Locate the cell with the specified text and output its (X, Y) center coordinate. 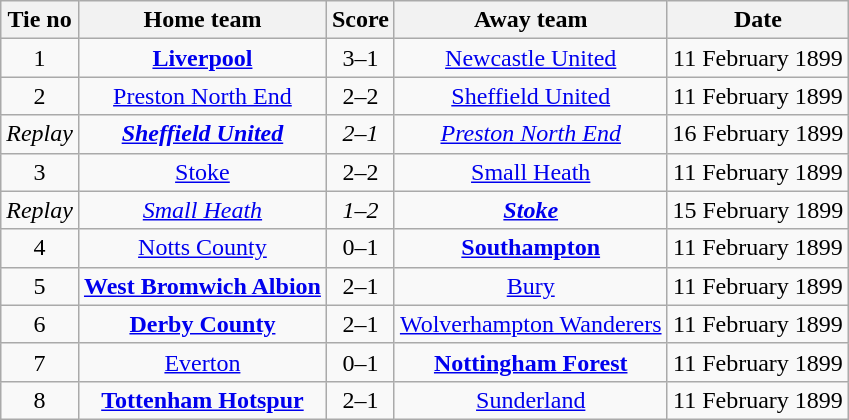
1–2 (360, 210)
Bury (530, 286)
Away team (530, 20)
3 (40, 172)
Everton (202, 362)
4 (40, 248)
West Bromwich Albion (202, 286)
Date (758, 20)
Sunderland (530, 400)
Derby County (202, 324)
15 February 1899 (758, 210)
1 (40, 58)
Newcastle United (530, 58)
Tie no (40, 20)
6 (40, 324)
2 (40, 96)
Liverpool (202, 58)
8 (40, 400)
3–1 (360, 58)
16 February 1899 (758, 134)
Home team (202, 20)
Tottenham Hotspur (202, 400)
Wolverhampton Wanderers (530, 324)
Southampton (530, 248)
Nottingham Forest (530, 362)
7 (40, 362)
Score (360, 20)
Notts County (202, 248)
5 (40, 286)
